Capture the cell that displays the provided text and extract its (X, Y) central coordinate. 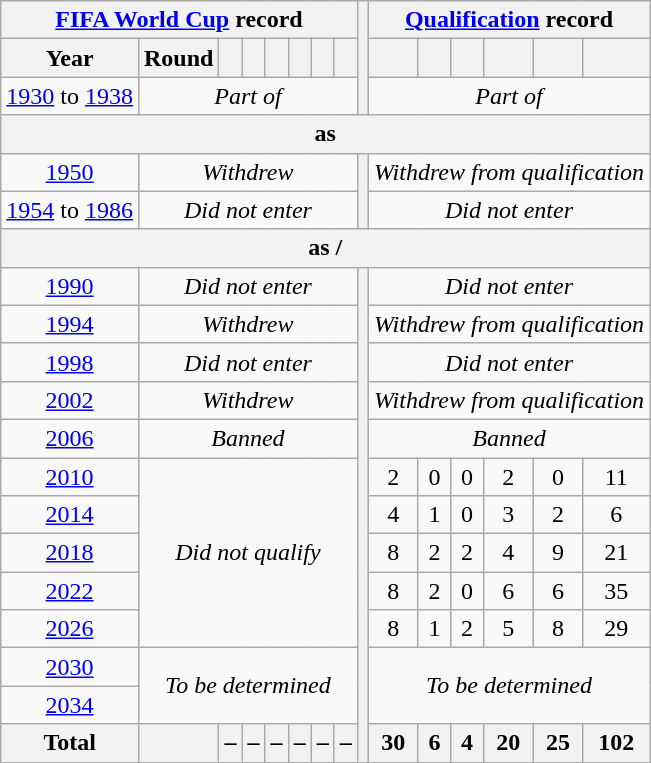
1990 (70, 286)
102 (616, 743)
Year (70, 58)
1954 to 1986 (70, 210)
2010 (70, 477)
30 (393, 743)
1950 (70, 172)
2030 (70, 667)
Round (178, 58)
2026 (70, 629)
21 (616, 553)
Total (70, 743)
5 (508, 629)
as (326, 134)
2014 (70, 515)
as / (326, 248)
2034 (70, 705)
1994 (70, 324)
Did not qualify (248, 553)
2006 (70, 438)
1998 (70, 362)
9 (558, 553)
2018 (70, 553)
25 (558, 743)
20 (508, 743)
35 (616, 591)
1930 to 1938 (70, 96)
11 (616, 477)
2022 (70, 591)
FIFA World Cup record (180, 20)
2002 (70, 400)
3 (508, 515)
29 (616, 629)
Qualification record (508, 20)
